Identify which cell holds the provided text, then report its (x, y) central coordinate. 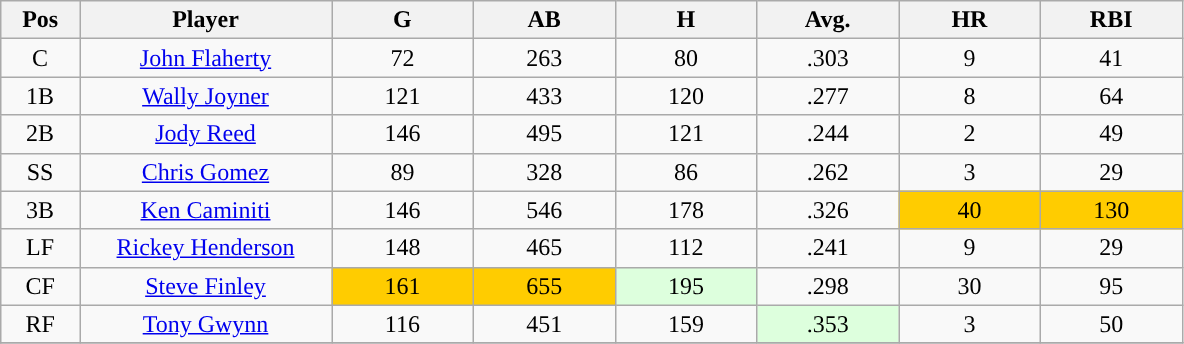
RF (40, 324)
AB (544, 20)
G (403, 20)
195 (686, 286)
Tony Gwynn (206, 324)
3B (40, 210)
Rickey Henderson (206, 248)
465 (544, 248)
.353 (828, 324)
161 (403, 286)
Pos (40, 20)
433 (544, 96)
49 (1111, 134)
John Flaherty (206, 58)
H (686, 20)
.244 (828, 134)
.262 (828, 172)
263 (544, 58)
130 (1111, 210)
655 (544, 286)
RBI (1111, 20)
CF (40, 286)
2B (40, 134)
Player (206, 20)
64 (1111, 96)
Ken Caminiti (206, 210)
178 (686, 210)
41 (1111, 58)
2 (970, 134)
328 (544, 172)
451 (544, 324)
159 (686, 324)
546 (544, 210)
72 (403, 58)
112 (686, 248)
HR (970, 20)
1B (40, 96)
C (40, 58)
50 (1111, 324)
LF (40, 248)
.277 (828, 96)
Steve Finley (206, 286)
.298 (828, 286)
Avg. (828, 20)
80 (686, 58)
.241 (828, 248)
SS (40, 172)
116 (403, 324)
148 (403, 248)
Wally Joyner (206, 96)
86 (686, 172)
40 (970, 210)
8 (970, 96)
495 (544, 134)
Jody Reed (206, 134)
.326 (828, 210)
120 (686, 96)
.303 (828, 58)
95 (1111, 286)
Chris Gomez (206, 172)
30 (970, 286)
89 (403, 172)
